Locate the cell with the specified text and output its [x, y] center coordinate. 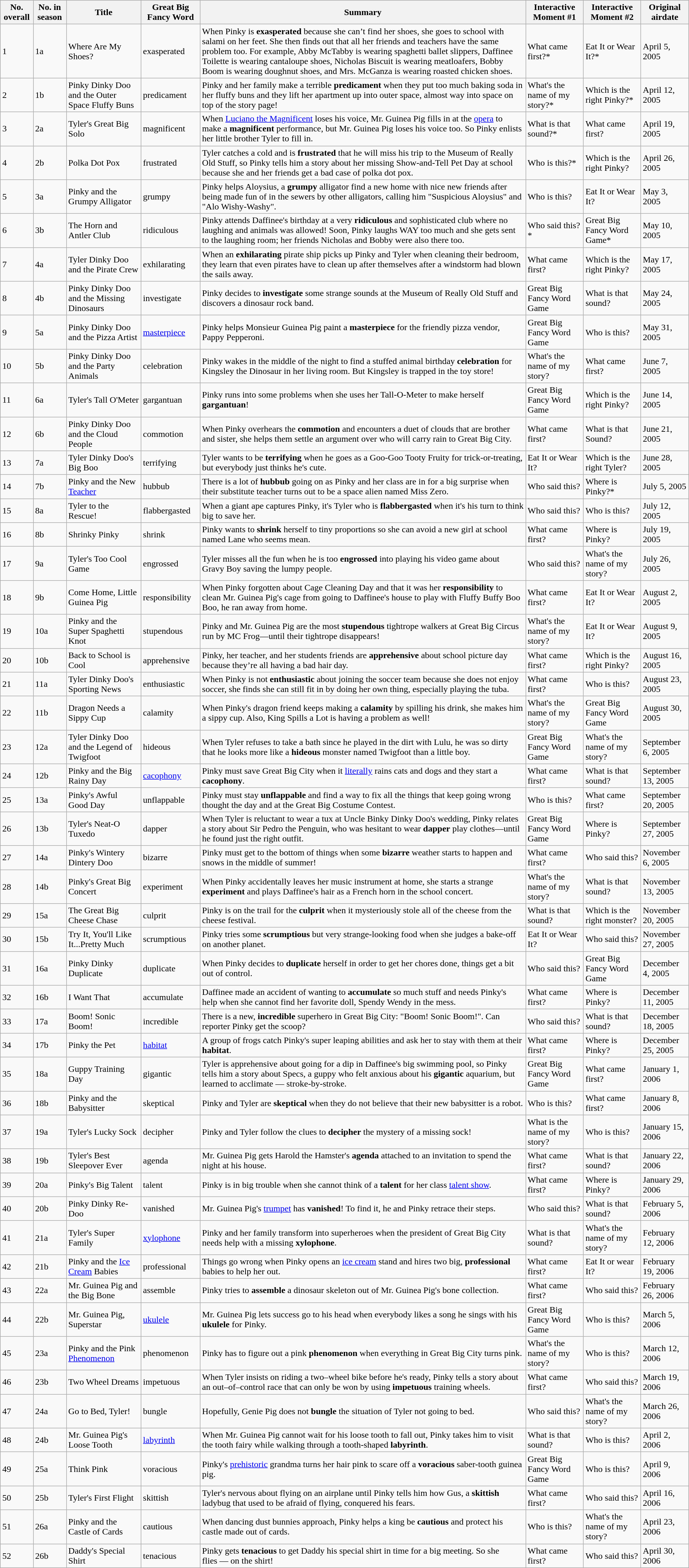
Tyler's Neat-O Tuxedo [104, 829]
Which is the right monster? [612, 916]
Tyler misses all the fun when he is too engrossed into playing his video game about Gravy Boy saving the lumpy people. [363, 564]
Pinky wants to shrink herself to tiny proportions so she can avoid a new girl at school named Lane who seems mean. [363, 534]
September 20, 2005 [665, 799]
13 [17, 463]
40 [17, 1209]
cautious [170, 1527]
23 [17, 747]
Pinky Dinky Doo and the Party Animals [104, 366]
November 13, 2005 [665, 886]
bungle [170, 1411]
7b [50, 487]
Pinky is in big trouble when she cannot think of a talent for her class talent show. [363, 1184]
apprehensive [170, 660]
stupendous [170, 631]
Pinky tries to assemble a dinosaur skeleton out of Mr. Guinea Pig's bone collection. [363, 1290]
February 12, 2006 [665, 1237]
Pinky, her teacher, and her students friends are apprehensive about school picture day because they’re all having a bad hair day. [363, 660]
Pinky must save Great Big City when it literally rains cats and dogs and they start a cacophony. [363, 776]
Pinky tries some scrumptious but very strange-looking food when she judges a bake-off on another planet. [363, 939]
24a [50, 1411]
Mr. Guinea Pig, Superstar [104, 1319]
February 19, 2006 [665, 1266]
17a [50, 1021]
24 [17, 776]
April 5, 2005 [665, 51]
Think Pink [104, 1469]
gargantuan [170, 400]
1b [50, 95]
14a [50, 858]
Pinky Dinky Re-Doo [104, 1209]
No. overall [17, 13]
gigantic [170, 1074]
agenda [170, 1161]
36 [17, 1103]
Original airdate [665, 13]
masterpiece [170, 332]
10 [17, 366]
26a [50, 1527]
experiment [170, 886]
Dragon Needs a Sippy Cup [104, 713]
28 [17, 886]
I Want That [104, 997]
Interactive Moment #1 [554, 13]
Hopefully, Genie Pig does not bungle the situation of Tyler not going to bed. [363, 1411]
7 [17, 264]
April 9, 2006 [665, 1469]
13a [50, 799]
February 5, 2006 [665, 1209]
incredible [170, 1021]
frustrated [170, 163]
34 [17, 1045]
Summary [363, 13]
engrossed [170, 564]
Pinky helps Monsieur Guinea Pig paint a masterpiece for the friendly pizza vendor, Pappy Pepperoni. [363, 332]
Tyler Dinky Doo's Sporting News [104, 684]
Go to Bed, Tyler! [104, 1411]
20b [50, 1209]
August 23, 2005 [665, 684]
2 [17, 95]
Pinky runs into some problems when she uses her Tall-O-Meter to make herself gargantuan! [363, 400]
November 27, 2005 [665, 939]
When dancing dust bunnies approach, Pinky helps a king be cautious and protect his castle made out of cards. [363, 1527]
4a [50, 264]
21 [17, 684]
talent [170, 1184]
18 [17, 597]
15 [17, 511]
21a [50, 1237]
Back to School is Cool [104, 660]
January 22, 2006 [665, 1161]
21b [50, 1266]
Pinky Dinky Doo and the Missing Dinosaurs [104, 298]
Pinky and the Castle of Cards [104, 1527]
Tyler's Great Big Solo [104, 129]
July 12, 2005 [665, 511]
48 [17, 1440]
What is that sound?* [554, 129]
3 [17, 129]
Pinky and her family transform into superheroes when the president of Great Big City needs help with a missing xylophone. [363, 1237]
September 6, 2005 [665, 747]
January 1, 2006 [665, 1074]
17 [17, 564]
Tyler to the Rescue! [104, 511]
No. in season [50, 13]
Pinky and the Ice Cream Babies [104, 1266]
Pinky gets tenacious to get Daddy his special shirt in time for a big meeting. So she flies — on the shirt! [363, 1555]
19b [50, 1161]
27 [17, 858]
22 [17, 713]
13b [50, 829]
magnificent [170, 129]
8b [50, 534]
8a [50, 511]
6b [50, 434]
Where Are My Shoes? [104, 51]
April 19, 2005 [665, 129]
16 [17, 534]
What came first?* [554, 51]
culprit [170, 916]
celebration [170, 366]
commotion [170, 434]
ridiculous [170, 230]
Tyler's Too Cool Game [104, 564]
December 25, 2005 [665, 1045]
April 16, 2006 [665, 1498]
March 5, 2006 [665, 1319]
Pinky and the Super Spaghetti Knot [104, 631]
decipher [170, 1132]
vanished [170, 1209]
6a [50, 400]
3a [50, 197]
16b [50, 997]
Boom! Sonic Boom! [104, 1021]
51 [17, 1527]
20a [50, 1184]
Pinky and the Babysitter [104, 1103]
23a [50, 1353]
7a [50, 463]
42 [17, 1266]
Who said this?* [554, 230]
April 2, 2006 [665, 1440]
47 [17, 1411]
Tyler's First Flight [104, 1498]
1 [17, 51]
43 [17, 1290]
26b [50, 1555]
9a [50, 564]
6 [17, 230]
Things go wrong when Pinky opens an ice cream stand and hires two big, professional babies to help her out. [363, 1266]
Tyler's Super Family [104, 1237]
Pinky's Big Talent [104, 1184]
4 [17, 163]
Tyler's Lucky Sock [104, 1132]
8 [17, 298]
May 17, 2005 [665, 264]
Mr. Guinea Pig and the Big Bone [104, 1290]
shrink [170, 534]
Pinky and the Big Rainy Day [104, 776]
exasperated [170, 51]
11a [50, 684]
predicament [170, 95]
Pinky and Tyler follow the clues to decipher the mystery of a missing sock! [363, 1132]
Great Big Fancy Word [170, 13]
19 [17, 631]
35 [17, 1074]
25a [50, 1469]
November 6, 2005 [665, 858]
A group of frogs catch Pinky's super leaping abilities and ask her to stay with them at their habitat. [363, 1045]
grumpy [170, 197]
hubbub [170, 487]
May 24, 2005 [665, 298]
investigate [170, 298]
January 15, 2006 [665, 1132]
exhilarating [170, 264]
Shrinky Pinky [104, 534]
labyrinth [170, 1440]
responsibility [170, 597]
10b [50, 660]
scrumptious [170, 939]
March 26, 2006 [665, 1411]
Try It, You'll Like It...Pretty Much [104, 939]
April 23, 2006 [665, 1527]
May 10, 2005 [665, 230]
52 [17, 1555]
Mr. Guinea Pig's Loose Tooth [104, 1440]
voracious [170, 1469]
Pinky and the Pink Phenomenon [104, 1353]
August 16, 2005 [665, 660]
5b [50, 366]
June 7, 2005 [665, 366]
Pinky's Wintery Dintery Doo [104, 858]
Two Wheel Dreams [104, 1382]
calamity [170, 713]
Daddy's Special Shirt [104, 1555]
January 8, 2006 [665, 1103]
cacophony [170, 776]
July 5, 2005 [665, 487]
bizarre [170, 858]
11 [17, 400]
22a [50, 1290]
4b [50, 298]
When a giant ape captures Pinky, it's Tyler who is flabbergasted when it's his turn to think big to save her. [363, 511]
April 30, 2006 [665, 1555]
Pinky and the New Teacher [104, 487]
duplicate [170, 968]
November 20, 2005 [665, 916]
enthusiastic [170, 684]
dapper [170, 829]
5 [17, 197]
Guppy Training Day [104, 1074]
30 [17, 939]
skittish [170, 1498]
August 9, 2005 [665, 631]
What's the name of my story?* [554, 95]
49 [17, 1469]
Tyler Dinky Doo and the Pirate Crew [104, 264]
9b [50, 597]
12 [17, 434]
18b [50, 1103]
March 19, 2006 [665, 1382]
20 [17, 660]
The Great Big Cheese Chase [104, 916]
29 [17, 916]
Where is Pinky?* [612, 487]
Eat It or wear It? [612, 1266]
Interactive Moment #2 [612, 13]
Tyler's Best Sleepover Ever [104, 1161]
44 [17, 1319]
impetuous [170, 1382]
December 4, 2005 [665, 968]
26 [17, 829]
Tyler Dinky Doo's Big Boo [104, 463]
16a [50, 968]
December 11, 2005 [665, 997]
2b [50, 163]
unflappable [170, 799]
accumulate [170, 997]
Pinky Dinky Duplicate [104, 968]
23b [50, 1382]
15b [50, 939]
38 [17, 1161]
24b [50, 1440]
xylophone [170, 1237]
Tyler wants to be terrifying when he goes as a Goo-Goo Tooty Fruity for trick-or-treating, but everybody just thinks he's cute. [363, 463]
Pinky Dinky Doo and the Cloud People [104, 434]
19a [50, 1132]
Pinky and the Grumpy Alligator [104, 197]
18a [50, 1074]
Tyler's nervous about flying on an airplane until Pinky tells him how Gus, a skittish ladybug that used to be afraid of flying, conquered his fears. [363, 1498]
Which is the right Pinky?* [612, 95]
2a [50, 129]
3b [50, 230]
22b [50, 1319]
9 [17, 332]
There is a new, incredible superhero in Great Big City: "Boom! Sonic Boom!". Can reporter Pinky get the scoop? [363, 1021]
April 12, 2005 [665, 95]
What is the name of my story? [554, 1132]
Mr. Guinea Pig gets Harold the Hamster's agenda attached to an invitation to spend the night at his house. [363, 1161]
August 30, 2005 [665, 713]
37 [17, 1132]
14 [17, 487]
December 18, 2005 [665, 1021]
May 3, 2005 [665, 197]
March 12, 2006 [665, 1353]
tenacious [170, 1555]
Pinky decides to investigate some strange sounds at the Museum of Really Old Stuff and discovers a dinosaur rock band. [363, 298]
31 [17, 968]
Pinky and Mr. Guinea Pig are the most stupendous tightrope walkers at Great Big Circus run by MC Frog—until their tightrope disappears! [363, 631]
12b [50, 776]
flabbergasted [170, 511]
5a [50, 332]
32 [17, 997]
1a [50, 51]
Pinky's prehistoric grandma turns her hair pink to scare off a voracious saber-tooth guinea pig. [363, 1469]
July 26, 2005 [665, 564]
June 21, 2005 [665, 434]
September 13, 2005 [665, 776]
August 2, 2005 [665, 597]
Pinky is on the trail for the culprit when it mysteriously stole all of the cheese from the cheese festival. [363, 916]
50 [17, 1498]
ukulele [170, 1319]
15a [50, 916]
46 [17, 1382]
41 [17, 1237]
Which is the right Tyler? [612, 463]
terrifying [170, 463]
When Pinky decides to duplicate herself in order to get her chores done, things get a bit out of control. [363, 968]
17b [50, 1045]
25b [50, 1498]
phenomenon [170, 1353]
Pinky Dinky Doo and the Outer Space Fluffy Buns [104, 95]
Great Big Fancy Word Game* [612, 230]
September 27, 2005 [665, 829]
June 14, 2005 [665, 400]
May 31, 2005 [665, 332]
14b [50, 886]
Mr. Guinea Pig's trumpet has vanished! To find it, he and Pinky retrace their steps. [363, 1209]
Pinky's Great Big Concert [104, 886]
Pinky must get to the bottom of things when some bizarre weather starts to happen and snows in the middle of summer! [363, 858]
Who is this?* [554, 163]
Pinky Dinky Doo and the Pizza Artist [104, 332]
The Horn and Antler Club [104, 230]
January 29, 2006 [665, 1184]
assemble [170, 1290]
10a [50, 631]
45 [17, 1353]
July 19, 2005 [665, 534]
Title [104, 13]
Pinky the Pet [104, 1045]
hideous [170, 747]
Polka Dot Pox [104, 163]
April 26, 2005 [665, 163]
39 [17, 1184]
Eat It or Wear It?* [612, 51]
12a [50, 747]
Pinky must stay unflappable and find a way to fix all the things that keep going wrong thought the day and at the Great Big Costume Contest. [363, 799]
Mr. Guinea Pig lets success go to his head when everybody likes a song he sings with his ukulele for Pinky. [363, 1319]
habitat [170, 1045]
Pinky's Awful Good Day [104, 799]
February 26, 2006 [665, 1290]
What is that Sound? [612, 434]
Pinky and Tyler are skeptical when they do not believe that their new babysitter is a robot. [363, 1103]
33 [17, 1021]
Pinky has to figure out a pink phenomenon when everything in Great Big City turns pink. [363, 1353]
Come Home, Little Guinea Pig [104, 597]
June 28, 2005 [665, 463]
professional [170, 1266]
11b [50, 713]
Tyler's Tall O'Meter [104, 400]
25 [17, 799]
skeptical [170, 1103]
Tyler Dinky Doo and the Legend of Twigfoot [104, 747]
